Provide the [x, y] coordinate of the cell's center where the given text is located.  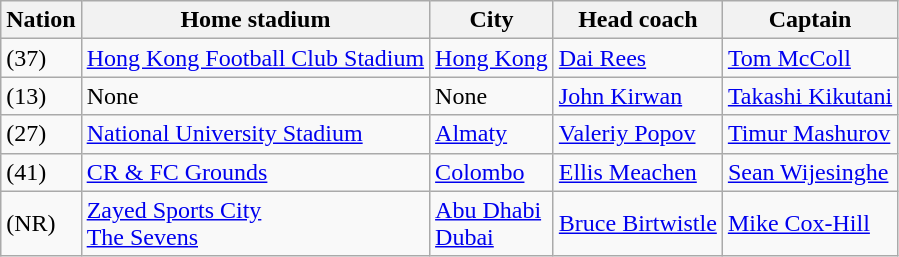
Takashi Kikutani [810, 96]
Hong Kong Football Club Stadium [255, 58]
Mike Cox-Hill [810, 224]
Dai Rees [638, 58]
Abu DhabiDubai [492, 224]
Timur Mashurov [810, 134]
Colombo [492, 172]
(27) [41, 134]
Hong Kong [492, 58]
John Kirwan [638, 96]
City [492, 20]
Bruce Birtwistle [638, 224]
Valeriy Popov [638, 134]
Nation [41, 20]
CR & FC Grounds [255, 172]
Tom McColl [810, 58]
Head coach [638, 20]
(NR) [41, 224]
Almaty [492, 134]
(37) [41, 58]
National University Stadium [255, 134]
Sean Wijesinghe [810, 172]
Zayed Sports CityThe Sevens [255, 224]
(13) [41, 96]
Ellis Meachen [638, 172]
(41) [41, 172]
Home stadium [255, 20]
Captain [810, 20]
